For the text-containing cell, return its midpoint in [X, Y] coordinate format. 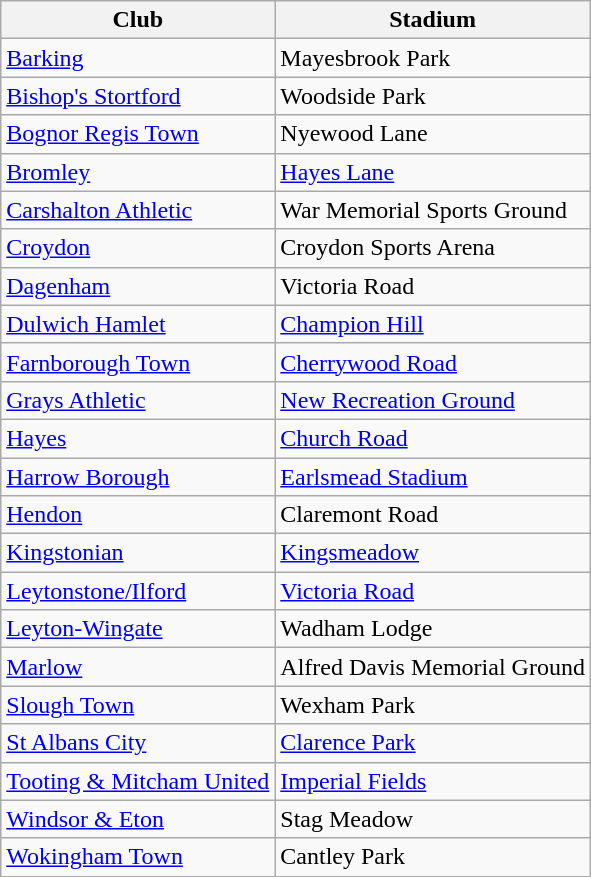
Leytonstone/Ilford [138, 591]
Bishop's Stortford [138, 96]
Slough Town [138, 705]
Carshalton Athletic [138, 210]
Tooting & Mitcham United [138, 781]
Clarence Park [433, 743]
Stadium [433, 20]
Cherrywood Road [433, 362]
Dulwich Hamlet [138, 324]
Bromley [138, 172]
Kingsmeadow [433, 553]
Wexham Park [433, 705]
Bognor Regis Town [138, 134]
Stag Meadow [433, 819]
Alfred Davis Memorial Ground [433, 667]
New Recreation Ground [433, 400]
Hayes Lane [433, 172]
Wadham Lodge [433, 629]
Hayes [138, 438]
Nyewood Lane [433, 134]
Farnborough Town [138, 362]
Croydon Sports Arena [433, 248]
Kingstonian [138, 553]
Leyton-Wingate [138, 629]
War Memorial Sports Ground [433, 210]
Harrow Borough [138, 477]
Croydon [138, 248]
Dagenham [138, 286]
Barking [138, 58]
Mayesbrook Park [433, 58]
Claremont Road [433, 515]
Grays Athletic [138, 400]
Church Road [433, 438]
Champion Hill [433, 324]
Marlow [138, 667]
Hendon [138, 515]
Windsor & Eton [138, 819]
Club [138, 20]
Wokingham Town [138, 857]
Woodside Park [433, 96]
Imperial Fields [433, 781]
St Albans City [138, 743]
Cantley Park [433, 857]
Earlsmead Stadium [433, 477]
